Extract the [X, Y] coordinate from the center of the cell holding the provided text.  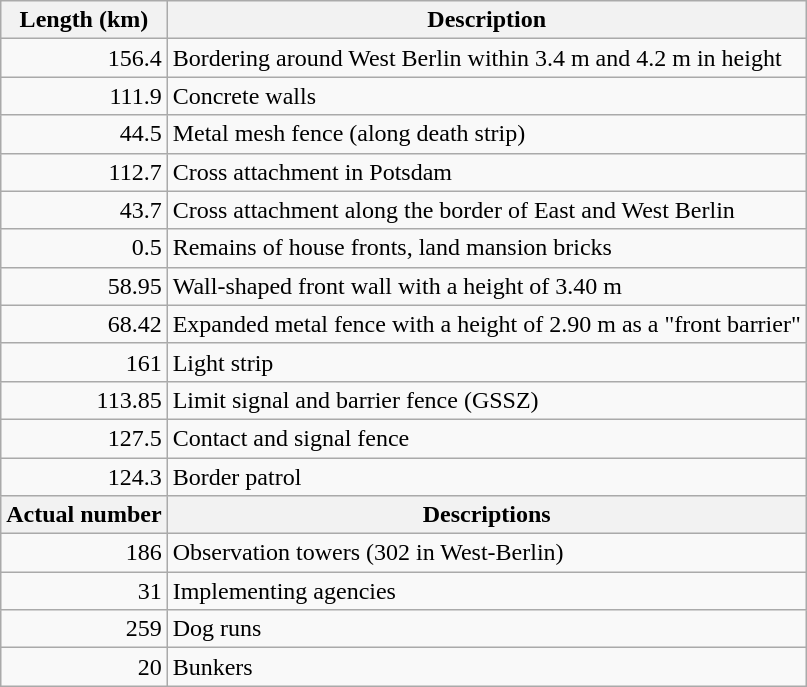
Limit signal and barrier fence (GSSZ) [486, 400]
Bunkers [486, 667]
Observation towers (302 in West-Berlin) [486, 553]
Remains of house fronts, land mansion bricks [486, 248]
31 [84, 591]
127.5 [84, 438]
58.95 [84, 286]
Actual number [84, 515]
259 [84, 629]
Light strip [486, 362]
Bordering around West Berlin within 3.4 m and 4.2 m in height [486, 58]
161 [84, 362]
111.9 [84, 96]
186 [84, 553]
Concrete walls [486, 96]
124.3 [84, 477]
68.42 [84, 324]
44.5 [84, 134]
Implementing agencies [486, 591]
Length (km) [84, 20]
Cross attachment along the border of East and West Berlin [486, 210]
Dog runs [486, 629]
112.7 [84, 172]
Border patrol [486, 477]
43.7 [84, 210]
20 [84, 667]
Expanded metal fence with a height of 2.90 m as a "front barrier" [486, 324]
Contact and signal fence [486, 438]
Cross attachment in Potsdam [486, 172]
156.4 [84, 58]
Wall-shaped front wall with a height of 3.40 m [486, 286]
Metal mesh fence (along death strip) [486, 134]
113.85 [84, 400]
Description [486, 20]
0.5 [84, 248]
Descriptions [486, 515]
